From the cell containing the given text, extract its center point as [x, y] coordinate. 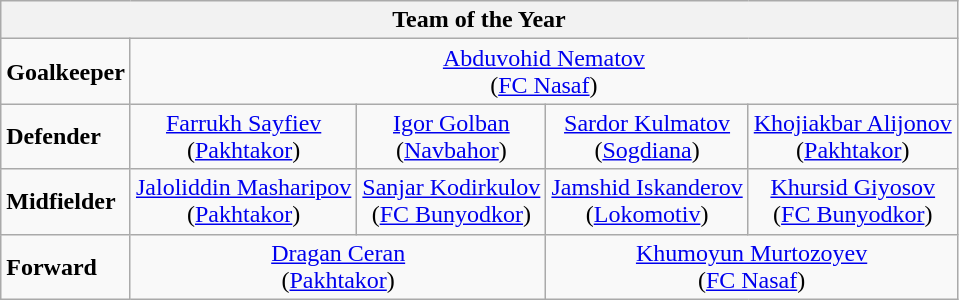
Team of the Year [480, 20]
Goalkeeper [66, 72]
Defender [66, 136]
Dragan Ceran (Pakhtakor) [338, 266]
Igor Golban (Navbahor) [452, 136]
Sardor Kulmatov (Sogdiana) [647, 136]
Jamshid Iskanderov (Lokomotiv) [647, 202]
Jaloliddin Masharipov (Pakhtakor) [243, 202]
Abduvohid Nematov(FC Nasaf) [544, 72]
Sanjar Kodirkulov (FC Bunyodkor) [452, 202]
Khojiakbar Alijonov (Pakhtakor) [852, 136]
Midfielder [66, 202]
Forward [66, 266]
Khursid Giyosov (FC Bunyodkor) [852, 202]
Farrukh Sayfiev (Pakhtakor) [243, 136]
Khumoyun Murtozoyev (FC Nasaf) [752, 266]
